Locate the cell with the specified text and output its [x, y] center coordinate. 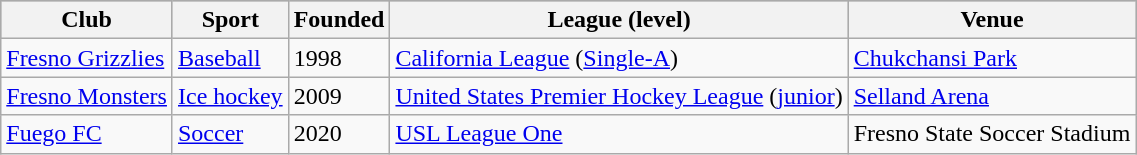
USL League One [619, 134]
California League (Single-A) [619, 58]
1998 [339, 58]
Sport [230, 20]
Club [87, 20]
Venue [992, 20]
United States Premier Hockey League (junior) [619, 96]
2020 [339, 134]
Fresno State Soccer Stadium [992, 134]
Fresno Monsters [87, 96]
Chukchansi Park [992, 58]
Selland Arena [992, 96]
Founded [339, 20]
Soccer [230, 134]
League (level) [619, 20]
Baseball [230, 58]
Ice hockey [230, 96]
Fuego FC [87, 134]
Fresno Grizzlies [87, 58]
2009 [339, 96]
